Find where the given text appears and provide that cell's center as (X, Y) coordinate. 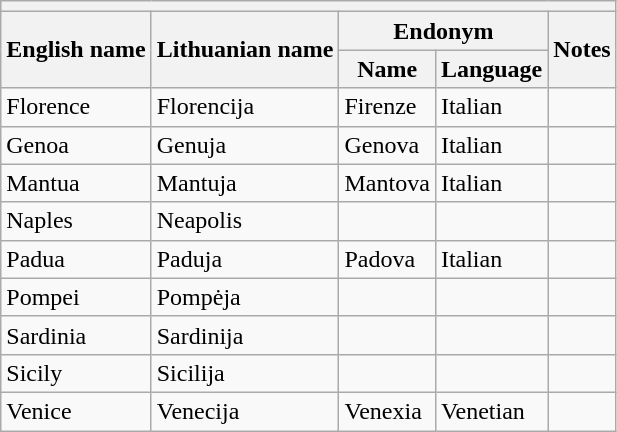
Firenze (387, 107)
Padua (76, 259)
Padova (387, 259)
Florencija (245, 107)
Pompei (76, 297)
Language (491, 69)
Paduja (245, 259)
Sardinija (245, 335)
Venice (76, 411)
Neapolis (245, 221)
Genuja (245, 145)
Sardinia (76, 335)
Genova (387, 145)
English name (76, 50)
Endonym (444, 31)
Mantua (76, 183)
Pompėja (245, 297)
Florence (76, 107)
Sicily (76, 373)
Notes (582, 50)
Lithuanian name (245, 50)
Naples (76, 221)
Genoa (76, 145)
Venecija (245, 411)
Mantova (387, 183)
Mantuja (245, 183)
Venetian (491, 411)
Name (387, 69)
Venexia (387, 411)
Sicilija (245, 373)
